For the text-containing cell, return its midpoint in (X, Y) coordinate format. 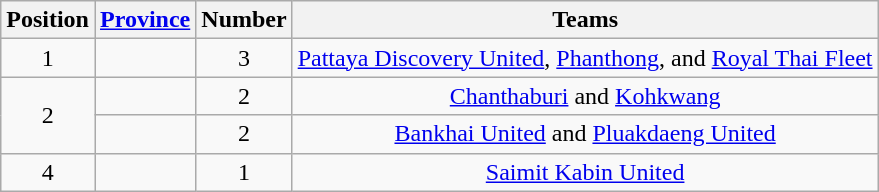
3 (244, 58)
4 (48, 172)
Province (144, 20)
Pattaya Discovery United, Phanthong, and Royal Thai Fleet (585, 58)
Saimit Kabin United (585, 172)
Position (48, 20)
Teams (585, 20)
Number (244, 20)
Bankhai United and Pluakdaeng United (585, 134)
Chanthaburi and Kohkwang (585, 96)
